Extract the [x, y] coordinate from the center of the cell holding the provided text.  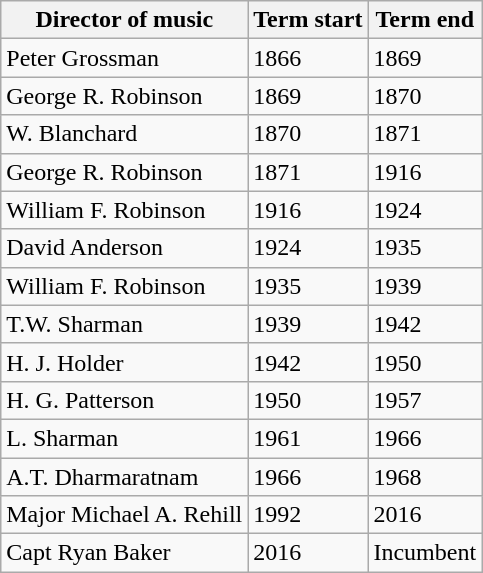
1992 [308, 515]
Major Michael A. Rehill [124, 515]
1957 [425, 400]
T.W. Sharman [124, 324]
A.T. Dharmaratnam [124, 477]
1866 [308, 58]
Capt Ryan Baker [124, 553]
L. Sharman [124, 438]
1961 [308, 438]
H. G. Patterson [124, 400]
Director of music [124, 20]
1968 [425, 477]
H. J. Holder [124, 362]
David Anderson [124, 248]
Incumbent [425, 553]
Term start [308, 20]
Term end [425, 20]
Peter Grossman [124, 58]
W. Blanchard [124, 134]
